Identify which cell holds the provided text, then report its [x, y] central coordinate. 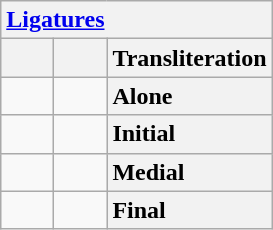
Initial [190, 134]
Alone [190, 96]
Medial [190, 172]
Transliteration [190, 58]
Ligatures [136, 20]
Final [190, 210]
